Detect which cell encompasses the target text, then output its (X, Y) center coordinate. 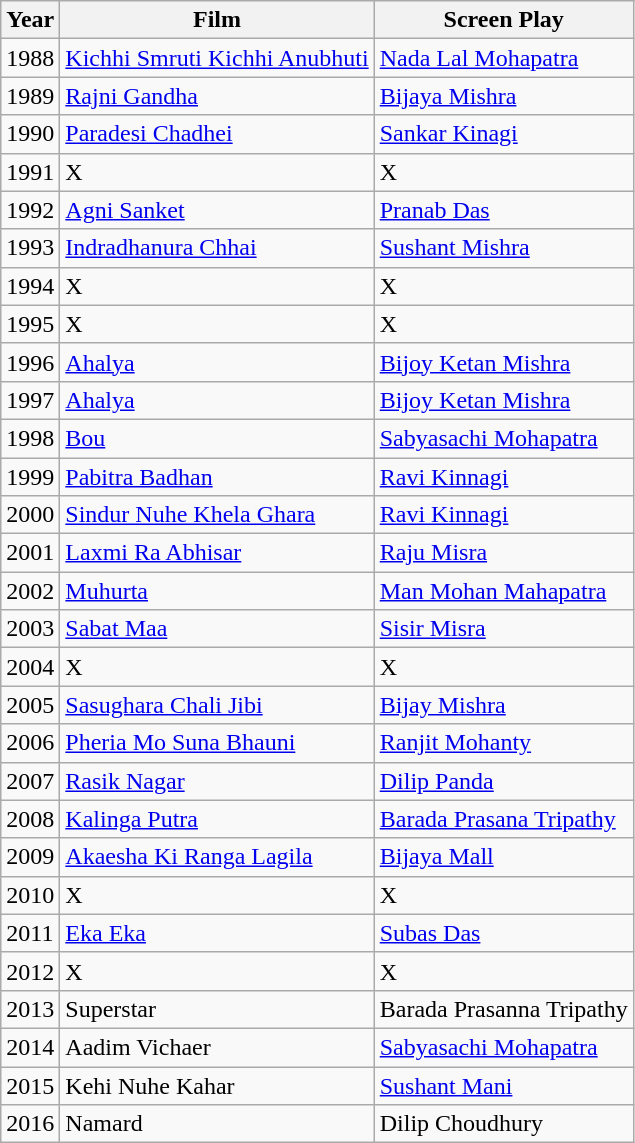
Dilip Choudhury (504, 1124)
Bou (217, 438)
1997 (30, 400)
Indradhanura Chhai (217, 248)
2012 (30, 971)
Pheria Mo Suna Bhauni (217, 743)
Dilip Panda (504, 781)
Barada Prasanna Tripathy (504, 1009)
1988 (30, 58)
1996 (30, 362)
1991 (30, 172)
Agni Sanket (217, 210)
2006 (30, 743)
Raju Misra (504, 553)
2013 (30, 1009)
1989 (30, 96)
Sushant Mishra (504, 248)
2001 (30, 553)
Kehi Nuhe Kahar (217, 1085)
2016 (30, 1124)
1990 (30, 134)
Aadim Vichaer (217, 1047)
1995 (30, 324)
Bijay Mishra (504, 705)
2005 (30, 705)
Eka Eka (217, 933)
Nada Lal Mohapatra (504, 58)
Bijaya Mall (504, 857)
Sushant Mani (504, 1085)
1994 (30, 286)
1998 (30, 438)
2008 (30, 819)
Film (217, 20)
Barada Prasana Tripathy (504, 819)
2007 (30, 781)
Year (30, 20)
Rajni Gandha (217, 96)
Man Mohan Mahapatra (504, 591)
2010 (30, 895)
2000 (30, 515)
Sisir Misra (504, 629)
2014 (30, 1047)
Laxmi Ra Abhisar (217, 553)
Namard (217, 1124)
1999 (30, 477)
2004 (30, 667)
Subas Das (504, 933)
1993 (30, 248)
Superstar (217, 1009)
Sasughara Chali Jibi (217, 705)
Sabat Maa (217, 629)
Muhurta (217, 591)
2002 (30, 591)
Pranab Das (504, 210)
2015 (30, 1085)
Pabitra Badhan (217, 477)
2009 (30, 857)
Sindur Nuhe Khela Ghara (217, 515)
Kichhi Smruti Kichhi Anubhuti (217, 58)
Screen Play (504, 20)
2003 (30, 629)
Bijaya Mishra (504, 96)
Sankar Kinagi (504, 134)
Ranjit Mohanty (504, 743)
Kalinga Putra (217, 819)
Rasik Nagar (217, 781)
Akaesha Ki Ranga Lagila (217, 857)
2011 (30, 933)
1992 (30, 210)
Paradesi Chadhei (217, 134)
